Pinpoint the cell where the given text exists, returning its [x, y] midpoint coordinate. 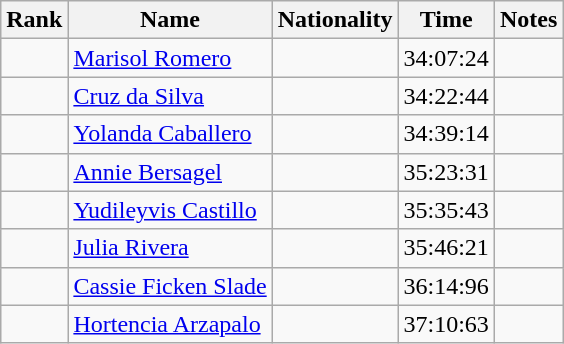
35:35:43 [446, 210]
37:10:63 [446, 324]
Rank [34, 20]
Julia Rivera [170, 248]
Yolanda Caballero [170, 134]
Annie Bersagel [170, 172]
Notes [528, 20]
36:14:96 [446, 286]
34:39:14 [446, 134]
Hortencia Arzapalo [170, 324]
Nationality [335, 20]
35:46:21 [446, 248]
34:22:44 [446, 96]
Cruz da Silva [170, 96]
Marisol Romero [170, 58]
34:07:24 [446, 58]
Yudileyvis Castillo [170, 210]
Cassie Ficken Slade [170, 286]
Time [446, 20]
35:23:31 [446, 172]
Name [170, 20]
